Return (X, Y) of the center of cell containing provided text 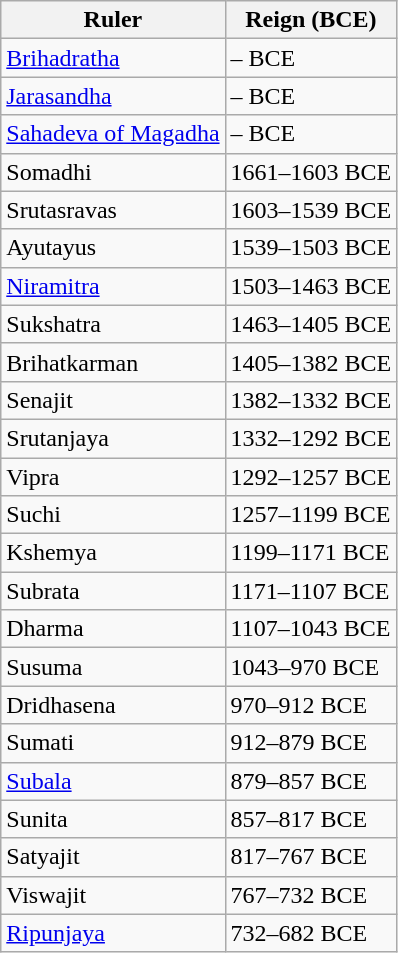
Senajit (113, 400)
817–767 BCE (311, 857)
Dharma (113, 629)
1171–1107 BCE (311, 591)
Satyajit (113, 857)
970–912 BCE (311, 705)
879–857 BCE (311, 781)
Srutanjaya (113, 438)
732–682 BCE (311, 933)
1107–1043 BCE (311, 629)
767–732 BCE (311, 895)
Brihadratha (113, 58)
Vipra (113, 477)
Ruler (113, 20)
912–879 BCE (311, 743)
Ripunjaya (113, 933)
857–817 BCE (311, 819)
Subrata (113, 591)
Kshemya (113, 553)
Viswajit (113, 895)
Sahadeva of Magadha (113, 134)
Suchi (113, 515)
Reign (BCE) (311, 20)
Subala (113, 781)
Sunita (113, 819)
Brihatkarman (113, 362)
1539–1503 BCE (311, 248)
Niramitra (113, 286)
1503–1463 BCE (311, 286)
1603–1539 BCE (311, 210)
Sumati (113, 743)
Somadhi (113, 172)
1199–1171 BCE (311, 553)
1661–1603 BCE (311, 172)
Sukshatra (113, 324)
1332–1292 BCE (311, 438)
1257–1199 BCE (311, 515)
1405–1382 BCE (311, 362)
1043–970 BCE (311, 667)
1463–1405 BCE (311, 324)
Dridhasena (113, 705)
1292–1257 BCE (311, 477)
Susuma (113, 667)
Srutasravas (113, 210)
Ayutayus (113, 248)
Jarasandha (113, 96)
1382–1332 BCE (311, 400)
